Find where the given text appears and provide that cell's center as (X, Y) coordinate. 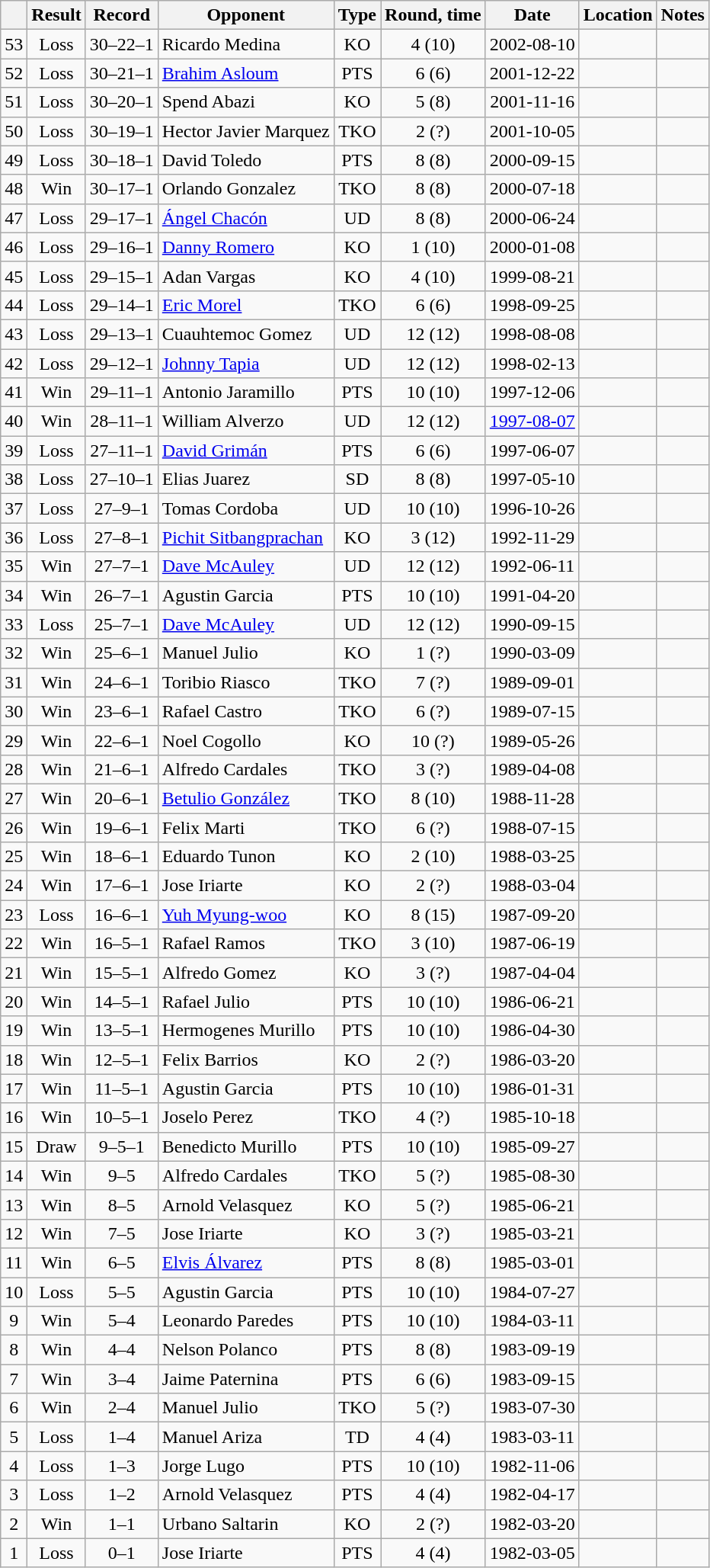
40 (14, 422)
30–20–1 (122, 102)
1990-03-09 (532, 653)
Alfredo Gomez (245, 973)
1997-12-06 (532, 393)
30–21–1 (122, 73)
28–11–1 (122, 422)
30–18–1 (122, 160)
46 (14, 247)
9 (14, 1321)
Felix Barrios (245, 1060)
25–6–1 (122, 653)
19 (14, 1031)
Ángel Chacón (245, 218)
3–4 (122, 1379)
1986-04-30 (532, 1031)
29–12–1 (122, 364)
Betulio González (245, 798)
10 (?) (433, 740)
1987-09-20 (532, 915)
1983-09-15 (532, 1379)
8–5 (122, 1204)
31 (14, 682)
1999-08-21 (532, 276)
44 (14, 305)
27–7–1 (122, 566)
Result (56, 15)
Eduardo Tunon (245, 857)
17 (14, 1089)
Orlando Gonzalez (245, 189)
1998-08-08 (532, 334)
2001-12-22 (532, 73)
1 (?) (433, 653)
1990-09-15 (532, 624)
17–6–1 (122, 886)
45 (14, 276)
7–5 (122, 1233)
22–6–1 (122, 740)
11 (14, 1262)
15–5–1 (122, 973)
34 (14, 595)
1985-03-21 (532, 1233)
Elvis Álvarez (245, 1262)
Danny Romero (245, 247)
27 (14, 798)
2 (14, 1524)
10 (14, 1292)
14–5–1 (122, 1002)
1997-06-07 (532, 451)
Rafael Ramos (245, 944)
27–10–1 (122, 479)
20 (14, 1002)
37 (14, 508)
1 (14, 1553)
1992-11-29 (532, 537)
1997-05-10 (532, 479)
Manuel Ariza (245, 1437)
Eric Morel (245, 305)
Ricardo Medina (245, 44)
Hermogenes Murillo (245, 1031)
39 (14, 451)
Joselo Perez (245, 1117)
Spend Abazi (245, 102)
15 (14, 1146)
51 (14, 102)
1983-07-30 (532, 1408)
3 (12) (433, 537)
1987-04-04 (532, 973)
12 (14, 1233)
2002-08-10 (532, 44)
Elias Juarez (245, 479)
29–17–1 (122, 218)
29–11–1 (122, 393)
5 (8) (433, 102)
4 (?) (433, 1117)
1988-11-28 (532, 798)
1982-03-05 (532, 1553)
41 (14, 393)
Tomas Cordoba (245, 508)
1–3 (122, 1466)
14 (14, 1175)
David Grimán (245, 451)
Type (357, 15)
Pichit Sitbangprachan (245, 537)
2 (10) (433, 857)
Location (618, 15)
1988-03-04 (532, 886)
Rafael Castro (245, 711)
5–4 (122, 1321)
47 (14, 218)
1991-04-20 (532, 595)
27–8–1 (122, 537)
Yuh Myung-woo (245, 915)
27–11–1 (122, 451)
1984-03-11 (532, 1321)
9–5 (122, 1175)
1988-07-15 (532, 827)
2000-09-15 (532, 160)
2–4 (122, 1408)
1–4 (122, 1437)
Benedicto Murillo (245, 1146)
29–15–1 (122, 276)
23 (14, 915)
Felix Marti (245, 827)
Draw (56, 1146)
1992-06-11 (532, 566)
1997-08-07 (532, 422)
53 (14, 44)
William Alverzo (245, 422)
TD (357, 1437)
3 (10) (433, 944)
13–5–1 (122, 1031)
42 (14, 364)
52 (14, 73)
Opponent (245, 15)
43 (14, 334)
36 (14, 537)
30–17–1 (122, 189)
4 (14, 1466)
Leonardo Paredes (245, 1321)
5–5 (122, 1292)
26–7–1 (122, 595)
Johnny Tapia (245, 364)
8 (15) (433, 915)
1984-07-27 (532, 1292)
Brahim Asloum (245, 73)
8 (10) (433, 798)
1983-03-11 (532, 1437)
SD (357, 479)
1987-06-19 (532, 944)
23–6–1 (122, 711)
Notes (683, 15)
12–5–1 (122, 1060)
Noel Cogollo (245, 740)
25–7–1 (122, 624)
28 (14, 769)
6 (14, 1408)
1989-09-01 (532, 682)
21–6–1 (122, 769)
1–2 (122, 1495)
30–19–1 (122, 131)
16–5–1 (122, 944)
24 (14, 886)
1982-03-20 (532, 1524)
1986-01-31 (532, 1089)
1–1 (122, 1524)
1986-03-20 (532, 1060)
1 (10) (433, 247)
2000-06-24 (532, 218)
Hector Javier Marquez (245, 131)
Jaime Paternina (245, 1379)
33 (14, 624)
Round, time (433, 15)
16–6–1 (122, 915)
25 (14, 857)
7 (?) (433, 682)
1988-03-25 (532, 857)
1985-03-01 (532, 1262)
1982-11-06 (532, 1466)
1998-02-13 (532, 364)
3 (14, 1495)
18 (14, 1060)
1982-04-17 (532, 1495)
1989-04-08 (532, 769)
Urbano Saltarin (245, 1524)
11–5–1 (122, 1089)
24–6–1 (122, 682)
30–22–1 (122, 44)
27–9–1 (122, 508)
35 (14, 566)
1989-05-26 (532, 740)
19–6–1 (122, 827)
7 (14, 1379)
10–5–1 (122, 1117)
21 (14, 973)
1998-09-25 (532, 305)
5 (14, 1437)
29–16–1 (122, 247)
1985-10-18 (532, 1117)
32 (14, 653)
16 (14, 1117)
50 (14, 131)
18–6–1 (122, 857)
48 (14, 189)
9–5–1 (122, 1146)
49 (14, 160)
26 (14, 827)
1996-10-26 (532, 508)
Jorge Lugo (245, 1466)
Adan Vargas (245, 276)
8 (14, 1350)
Nelson Polanco (245, 1350)
29–14–1 (122, 305)
29 (14, 740)
38 (14, 479)
1986-06-21 (532, 1002)
Cuauhtemoc Gomez (245, 334)
1983-09-19 (532, 1350)
David Toledo (245, 160)
2001-11-16 (532, 102)
6–5 (122, 1262)
Rafael Julio (245, 1002)
30 (14, 711)
Record (122, 15)
29–13–1 (122, 334)
22 (14, 944)
1985-09-27 (532, 1146)
4–4 (122, 1350)
13 (14, 1204)
1985-06-21 (532, 1204)
1989-07-15 (532, 711)
2000-01-08 (532, 247)
Toribio Riasco (245, 682)
20–6–1 (122, 798)
0–1 (122, 1553)
2000-07-18 (532, 189)
1985-08-30 (532, 1175)
Date (532, 15)
2001-10-05 (532, 131)
Antonio Jaramillo (245, 393)
